Detect which cell encompasses the target text, then output its [X, Y] center coordinate. 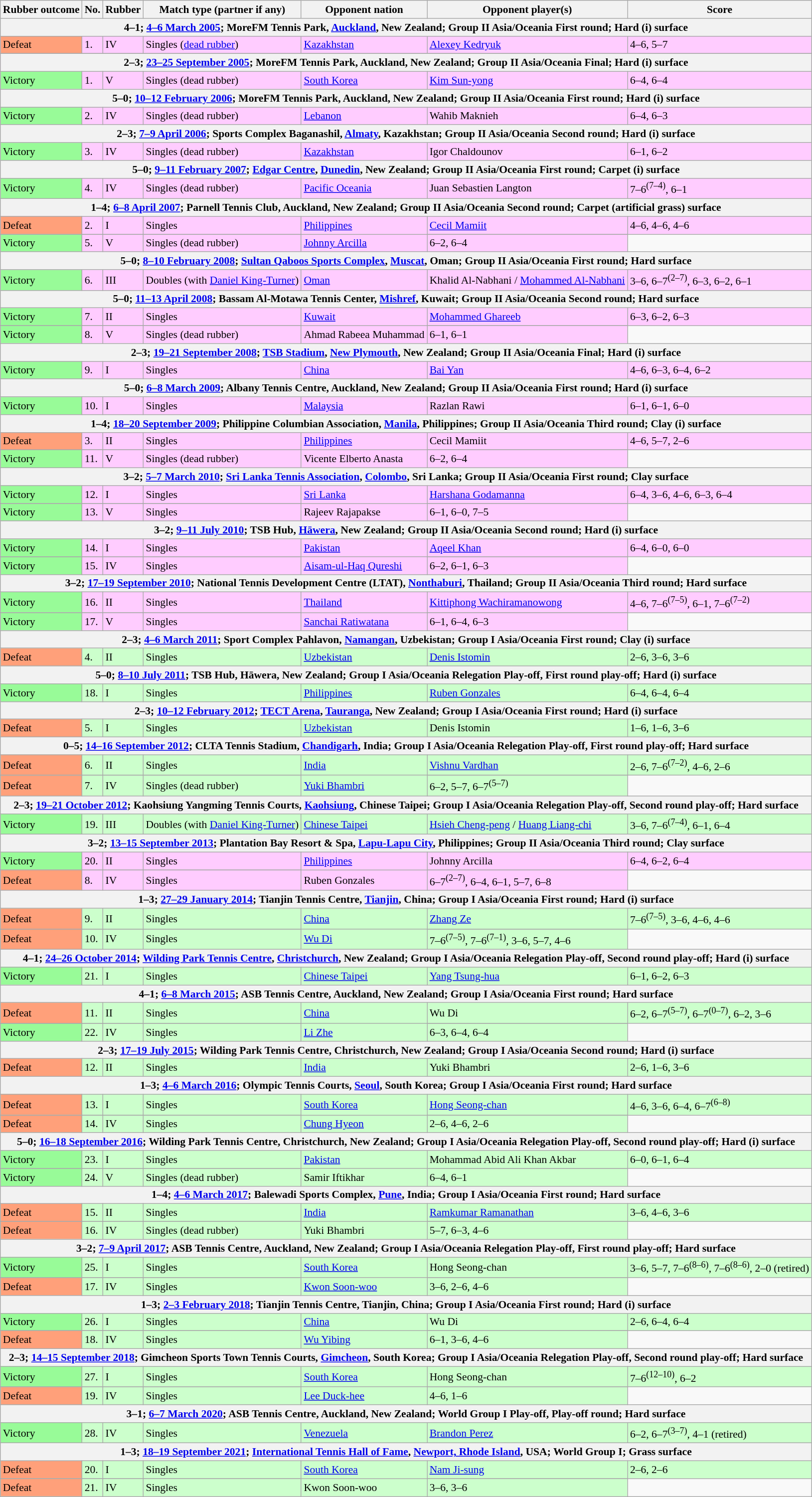
Nam Ji-sung [527, 1470]
5–0; 9–11 February 2007; Edgar Centre, Dunedin, New Zealand; Group II Asia/Oceania First round; Carpet (i) surface [406, 169]
1–3; 2–3 February 2018; Tianjin Tennis Centre, Tianjin, China; Group I Asia/Oceania First round; Hard (i) surface [406, 1305]
4–6, 6–3, 6–4, 6–2 [720, 370]
Harshana Godamanna [527, 495]
Mohammad Abid Ali Khan Akbar [527, 1160]
Vishnu Vardhan [527, 765]
Pacific Oceania [364, 188]
6–4, 6–2, 6–4 [720, 861]
2–3; 17–19 July 2015; Wilding Park Tennis Centre, Christchurch, New Zealand; Group I Asia/Oceania Second round; Hard (i) surface [406, 1050]
4–6, 4–6, 4–6 [720, 225]
Razlan Rawi [527, 406]
2–6, 3–6, 3–6 [720, 658]
27. [93, 1377]
6–1, 6–4, 6–3 [527, 622]
6–3, 6–4, 6–4 [527, 1032]
Ahmad Rabeea Muhammad [364, 335]
4–6, 5–7, 2–6 [720, 442]
3–1; 6–7 March 2020; ASB Tennis Centre, Auckland, New Zealand; World Group I Play-off, Play-off round; Hard surface [406, 1414]
6–4, 3–6, 4–6, 6–3, 6–4 [720, 495]
Opponent player(s) [527, 9]
5–0; 11–13 April 2008; Bassam Al-Motawa Tennis Center, Mishref, Kuwait; Group II Asia/Oceania Second round; Hard surface [406, 300]
5–0; 8–10 July 2011; TSB Hub, Hāwera, New Zealand; Group I Asia/Oceania Relegation Play-off, First round play-off; Hard (i) surface [406, 675]
1–3; 18–19 September 2021; International Tennis Hall of Fame, Newport, Rhode Island, USA; World Group I; Grass surface [406, 1452]
Opponent nation [364, 9]
6–4, 6–0, 6–0 [720, 548]
6–3, 6–2, 6–3 [720, 317]
2–3; 19–21 September 2008; TSB Stadium, New Plymouth, New Zealand; Group II Asia/Oceania Final; Hard (i) surface [406, 352]
3–2; 13–15 September 2013; Plantation Bay Resort & Spa, Lapu-Lapu City, Philippines; Group II Asia/Oceania Third round; Clay surface [406, 843]
1–4; 4–6 March 2017; Balewadi Sports Complex, Pune, India; Group I Asia/Oceania First round; Hard surface [406, 1195]
Samir Iftikhar [364, 1177]
2–3; 23–25 September 2005; MoreFM Tennis Park, Auckland, New Zealand; Group II Asia/Oceania Final; Hard (i) surface [406, 63]
Rubber [123, 9]
6–1, 6–1, 6–0 [720, 406]
4–1; 4–6 March 2005; MoreFM Tennis Park, Auckland, New Zealand; Group II Asia/Oceania First round; Hard (i) surface [406, 27]
6–2, 6–7(5–7), 6–7(0–7), 6–2, 3–6 [720, 1013]
Bai Yan [527, 370]
1–4; 18–20 September 2009; Philippine Columbian Association, Manila, Philippines; Group II Asia/Oceania Third round; Clay (i) surface [406, 424]
4–6, 1–6 [527, 1396]
1–3; 27–29 January 2014; Tianjin Tennis Centre, Tianjin, China; Group I Asia/Oceania First round; Hard (i) surface [406, 900]
6–1, 6–2 [720, 152]
2–6, 1–6, 3–6 [720, 1068]
3–6, 5–7, 7–6(8–6), 7–6(8–6), 2–0 (retired) [720, 1267]
2–6, 7–6(7–2), 4–6, 2–6 [720, 765]
6–1, 6–1 [527, 335]
Venezuela [364, 1433]
Juan Sebastien Langton [527, 188]
3–6, 6–7(2–7), 6–3, 6–2, 6–1 [720, 280]
Yang Tsung-hua [527, 977]
5–0; 8–10 February 2008; Sultan Qaboos Sports Complex, Muscat, Oman; Group II Asia/Oceania First round; Hard surface [406, 261]
6–0, 6–1, 6–4 [720, 1160]
26. [93, 1322]
6–4, 6–4 [720, 81]
Sanchai Ratiwatana [364, 622]
4–6, 7–6(7–5), 6–1, 7–6(7–2) [720, 602]
6–2, 6–7(3–7), 4–1 (retired) [720, 1433]
Aisam-ul-Haq Qureshi [364, 566]
Ramkumar Ramanathan [527, 1213]
6–1, 3–6, 4–6 [527, 1340]
2–3; 10–12 February 2012; TECT Arena, Tauranga, New Zealand; Group I Asia/Oceania First round; Hard (i) surface [406, 711]
Vicente Elberto Anasta [364, 459]
Lebanon [364, 116]
Brandon Perez [527, 1433]
24. [93, 1177]
2–3; 4–6 March 2011; Sport Complex Pahlavon, Namangan, Uzbekistan; Group I Asia/Oceania First round; Clay (i) surface [406, 640]
Kim Sun-yong [527, 81]
Khalid Al-Nabhani / Mohammed Al-Nabhani [527, 280]
3–2; 17–19 September 2010; National Tennis Development Centre (LTAT), Nonthaburi, Thailand; Group II Asia/Oceania Third round; Hard surface [406, 584]
Kuwait [364, 317]
2–6, 2–6 [720, 1470]
3–2; 5–7 March 2010; Sri Lanka Tennis Association, Colombo, Sri Lanka; Group II Asia/Oceania First round; Clay surface [406, 477]
Match type (partner if any) [222, 9]
Chung Hyeon [364, 1124]
Aqeel Khan [527, 548]
Alexey Kedryuk [527, 45]
Thailand [364, 602]
Zhang Ze [527, 918]
6–1, 6–2, 6–3 [720, 977]
7–6(12–10), 6–2 [720, 1377]
6–2, 6–1, 6–3 [527, 566]
2–6, 6–4, 6–4 [720, 1322]
6–7(2–7), 6–4, 6–1, 5–7, 6–8 [527, 880]
25. [93, 1267]
2–3; 7–9 April 2006; Sports Complex Baganashil, Almaty, Kazakhstan; Group II Asia/Oceania Second round; Hard (i) surface [406, 134]
3–6, 2–6, 4–6 [527, 1287]
28. [93, 1433]
6–2, 5–7, 6–7(5–7) [527, 786]
5–0; 6–8 March 2009; Albany Tennis Centre, Auckland, New Zealand; Group II Asia/Oceania First round; Hard (i) surface [406, 388]
5–7, 6–3, 4–6 [527, 1231]
Li Zhe [364, 1032]
4–1; 6–8 March 2015; ASB Tennis Centre, Auckland, New Zealand; Group I Asia/Oceania First round; Hard surface [406, 994]
22. [93, 1032]
Rubber outcome [41, 9]
Oman [364, 280]
No. [93, 9]
Rajeev Rajapakse [364, 512]
Wahib Maknieh [527, 116]
23. [93, 1160]
3–6, 4–6, 3–6 [720, 1213]
1–4; 6–8 April 2007; Parnell Tennis Club, Auckland, New Zealand; Group II Asia/Oceania Second round; Carpet (artificial grass) surface [406, 208]
Malaysia [364, 406]
6–4, 6–3 [720, 116]
Lee Duck-hee [364, 1396]
1–6, 1–6, 3–6 [720, 728]
6–4, 6–4, 6–4 [720, 693]
Mohammed Ghareeb [527, 317]
Score [720, 9]
3–6, 7–6(7–4), 6–1, 6–4 [720, 825]
7–6(7–5), 3–6, 4–6, 4–6 [720, 918]
6–1, 6–0, 7–5 [527, 512]
0–5; 14–16 September 2012; CLTA Tennis Stadium, Chandigarh, India; Group I Asia/Oceania Relegation Play-off, First round play-off; Hard surface [406, 746]
Kittiphong Wachiramanowong [527, 602]
4–6, 3–6, 6–4, 6–7(6–8) [720, 1105]
5–0; 10–12 February 2006; MoreFM Tennis Park, Auckland, New Zealand; Group II Asia/Oceania First round; Hard (i) surface [406, 98]
3–6, 3–6 [527, 1488]
6–4, 6–1 [527, 1177]
3–2; 7–9 April 2017; ASB Tennis Centre, Auckland, New Zealand; Group I Asia/Oceania Relegation Play-off, First round play-off; Hard surface [406, 1248]
Wu Yibing [364, 1340]
7–6(7–4), 6–1 [720, 188]
Sri Lanka [364, 495]
1–3; 4–6 March 2016; Olympic Tennis Courts, Seoul, South Korea; Group I Asia/Oceania First round; Hard surface [406, 1086]
2–6, 4–6, 2–6 [527, 1124]
7–6(7–5), 7–6(7–1), 3–6, 5–7, 4–6 [527, 939]
3–2; 9–11 July 2010; TSB Hub, Hāwera, New Zealand; Group II Asia/Oceania Second round; Hard (i) surface [406, 530]
Igor Chaldounov [527, 152]
Hsieh Cheng-peng / Huang Liang-chi [527, 825]
4–6, 5–7 [720, 45]
